Return the (x, y) coordinate for the center point of the cell that contains the specified text.  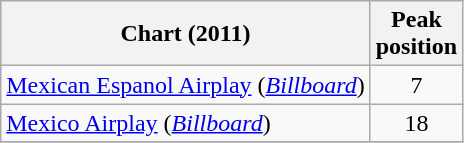
18 (416, 123)
Chart (2011) (186, 34)
Mexican Espanol Airplay (Billboard) (186, 85)
7 (416, 85)
Peakposition (416, 34)
Mexico Airplay (Billboard) (186, 123)
